From the cell containing the given text, extract its center point as (x, y) coordinate. 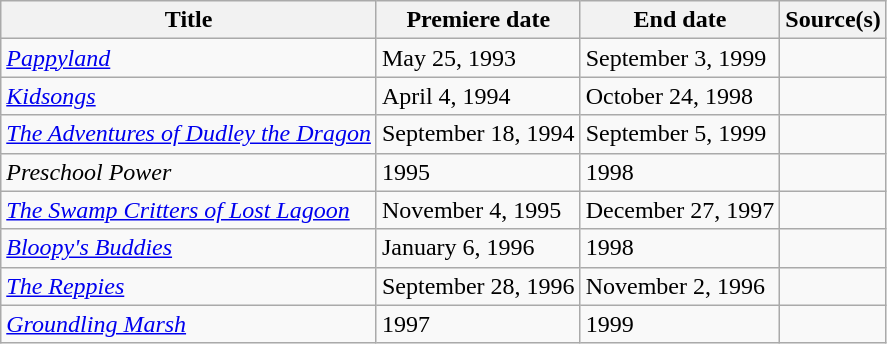
End date (680, 20)
The Swamp Critters of Lost Lagoon (189, 210)
November 4, 1995 (478, 210)
1999 (680, 324)
May 25, 1993 (478, 58)
September 3, 1999 (680, 58)
September 5, 1999 (680, 134)
The Adventures of Dudley the Dragon (189, 134)
Kidsongs (189, 96)
September 18, 1994 (478, 134)
Pappyland (189, 58)
Premiere date (478, 20)
1995 (478, 172)
The Reppies (189, 286)
October 24, 1998 (680, 96)
Title (189, 20)
1997 (478, 324)
December 27, 1997 (680, 210)
November 2, 1996 (680, 286)
Bloopy's Buddies (189, 248)
September 28, 1996 (478, 286)
Groundling Marsh (189, 324)
Preschool Power (189, 172)
January 6, 1996 (478, 248)
April 4, 1994 (478, 96)
Source(s) (834, 20)
